From the cell containing the given text, extract its center point as [x, y] coordinate. 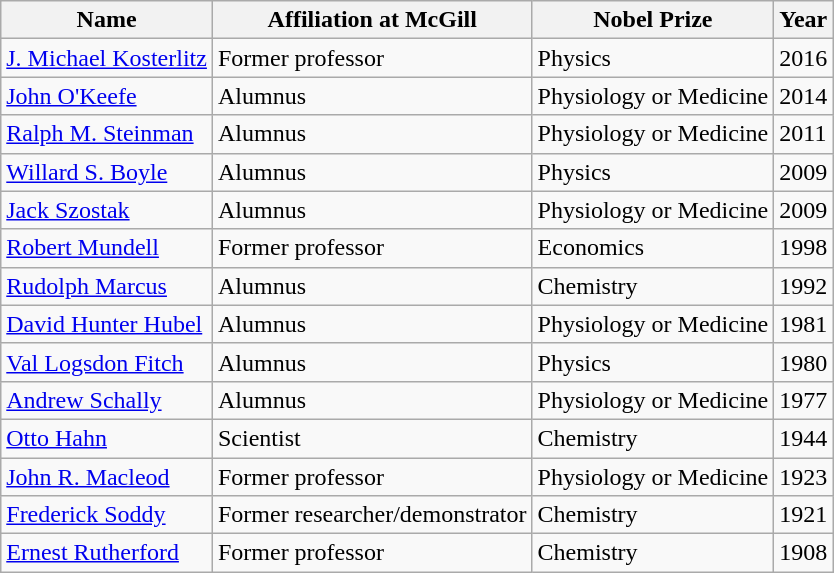
1944 [804, 438]
Former researcher/demonstrator [372, 515]
Robert Mundell [107, 248]
Year [804, 20]
Val Logsdon Fitch [107, 362]
John R. Macleod [107, 477]
Name [107, 20]
David Hunter Hubel [107, 324]
2016 [804, 58]
John O'Keefe [107, 96]
Otto Hahn [107, 438]
Scientist [372, 438]
1921 [804, 515]
Rudolph Marcus [107, 286]
1980 [804, 362]
Willard S. Boyle [107, 172]
1998 [804, 248]
1981 [804, 324]
1992 [804, 286]
Economics [653, 248]
Frederick Soddy [107, 515]
2011 [804, 134]
Ralph M. Steinman [107, 134]
1908 [804, 553]
1923 [804, 477]
2014 [804, 96]
J. Michael Kosterlitz [107, 58]
Andrew Schally [107, 400]
Nobel Prize [653, 20]
Ernest Rutherford [107, 553]
Jack Szostak [107, 210]
1977 [804, 400]
Affiliation at McGill [372, 20]
